Return the (X, Y) coordinate for the center point of the cell that contains the specified text.  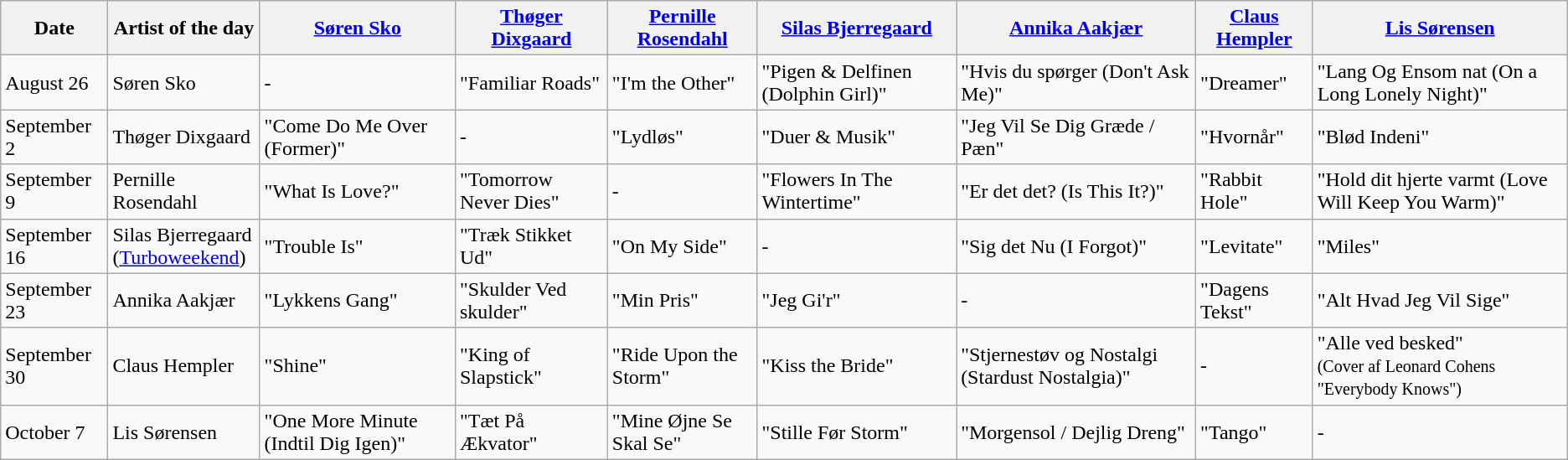
"Miles" (1440, 246)
"Come Do Me Over (Former)" (357, 137)
"Alle ved besked"(Cover af Leonard Cohens "Everybody Knows") (1440, 366)
"Jeg Gi'r" (857, 300)
"Levitate" (1255, 246)
"Flowers In The Wintertime" (857, 191)
"Træk Stikket Ud" (531, 246)
"Er det det? (Is This It?)" (1076, 191)
"Ride Upon the Storm" (682, 366)
"Blød Indeni" (1440, 137)
Date (54, 28)
"Lang Og Ensom nat (On a Long Lonely Night)" (1440, 82)
"Pigen & Delfinen (Dolphin Girl)" (857, 82)
"Rabbit Hole" (1255, 191)
"Tango" (1255, 432)
"Familiar Roads" (531, 82)
"Jeg Vil Se Dig Græde / Pæn" (1076, 137)
"Duer & Musik" (857, 137)
Silas Bjerregaard (857, 28)
"Lydløs" (682, 137)
"Hvornår" (1255, 137)
"Tæt På Ækvator" (531, 432)
"Skulder Ved skulder" (531, 300)
"Hold dit hjerte varmt (Love Will Keep You Warm)" (1440, 191)
"Tomorrow Never Dies" (531, 191)
"One More Minute (Indtil Dig Igen)" (357, 432)
"Hvis du spørger (Don't Ask Me)" (1076, 82)
October 7 (54, 432)
"Sig det Nu (I Forgot)" (1076, 246)
"On My Side" (682, 246)
August 26 (54, 82)
Artist of the day (184, 28)
"Min Pris" (682, 300)
September 16 (54, 246)
September 9 (54, 191)
"Mine Øjne Se Skal Se" (682, 432)
"Kiss the Bride" (857, 366)
"Morgensol / Dejlig Dreng" (1076, 432)
"Stjernestøv og Nostalgi (Stardust Nostalgia)" (1076, 366)
"Lykkens Gang" (357, 300)
Silas Bjerregaard(Turboweekend) (184, 246)
September 30 (54, 366)
"What Is Love?" (357, 191)
"Stille Før Storm" (857, 432)
"Alt Hvad Jeg Vil Sige" (1440, 300)
"Dagens Tekst" (1255, 300)
September 2 (54, 137)
"Trouble Is" (357, 246)
"Shine" (357, 366)
September 23 (54, 300)
"I'm the Other" (682, 82)
"King of Slapstick" (531, 366)
"Dreamer" (1255, 82)
